Pinpoint the cell where the given text exists, returning its (X, Y) midpoint coordinate. 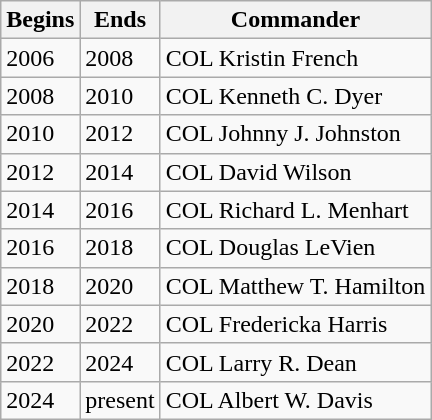
Begins (40, 20)
COL Douglas LeVien (296, 248)
COL Larry R. Dean (296, 362)
COL Johnny J. Johnston (296, 134)
Commander (296, 20)
COL David Wilson (296, 172)
COL Fredericka Harris (296, 324)
COL Kristin French (296, 58)
2006 (40, 58)
COL Matthew T. Hamilton (296, 286)
Ends (120, 20)
COL Richard L. Menhart (296, 210)
COL Kenneth C. Dyer (296, 96)
present (120, 400)
COL Albert W. Davis (296, 400)
